Search for the cell housing the specified text and yield its [X, Y] center coordinate. 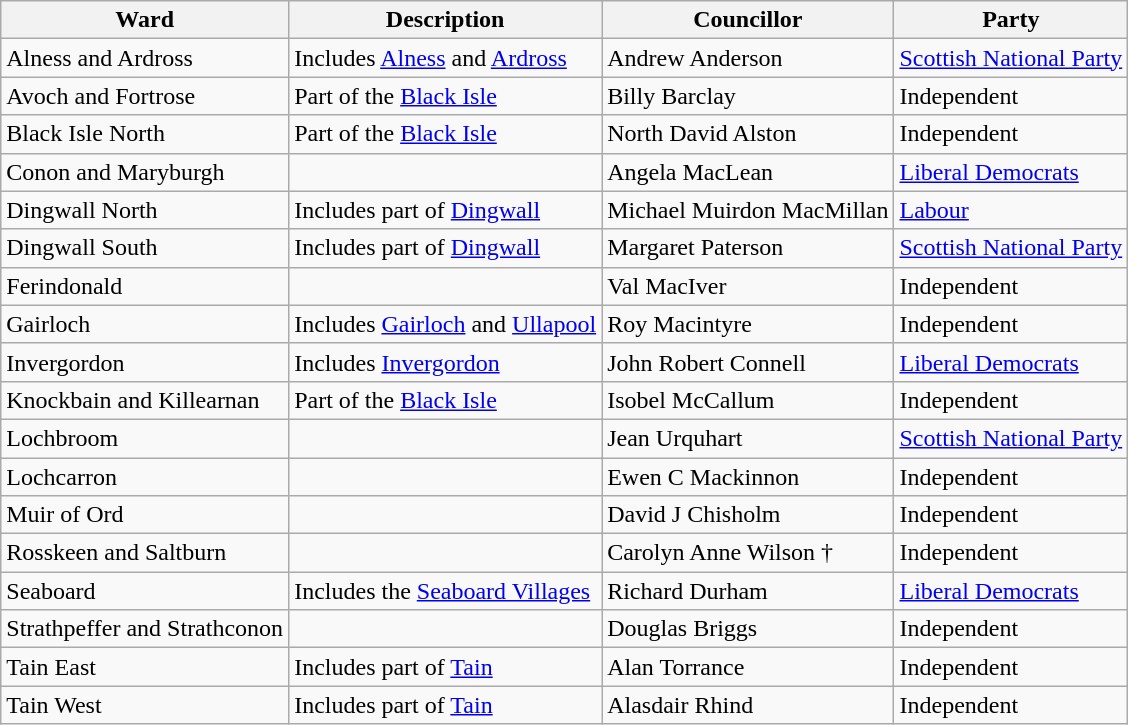
Councillor [748, 20]
Carolyn Anne Wilson † [748, 553]
Knockbain and Killearnan [145, 400]
Lochcarron [145, 477]
Val MacIver [748, 286]
Includes Invergordon [446, 362]
Description [446, 20]
Seaboard [145, 591]
Dingwall North [145, 210]
Invergordon [145, 362]
Strathpeffer and Strathconon [145, 629]
Andrew Anderson [748, 58]
Tain West [145, 705]
Rosskeen and Saltburn [145, 553]
Isobel McCallum [748, 400]
Jean Urquhart [748, 438]
Tain East [145, 667]
Labour [1011, 210]
Roy Macintyre [748, 324]
Margaret Paterson [748, 248]
Avoch and Fortrose [145, 96]
Ferindonald [145, 286]
Michael Muirdon MacMillan [748, 210]
Includes Gairloch and Ullapool [446, 324]
Richard Durham [748, 591]
North David Alston [748, 134]
David J Chisholm [748, 515]
Alness and Ardross [145, 58]
Douglas Briggs [748, 629]
Ward [145, 20]
Gairloch [145, 324]
Dingwall South [145, 248]
Alan Torrance [748, 667]
Ewen C Mackinnon [748, 477]
Lochbroom [145, 438]
Includes the Seaboard Villages [446, 591]
John Robert Connell [748, 362]
Angela MacLean [748, 172]
Party [1011, 20]
Includes Alness and Ardross [446, 58]
Conon and Maryburgh [145, 172]
Billy Barclay [748, 96]
Muir of Ord [145, 515]
Black Isle North [145, 134]
Alasdair Rhind [748, 705]
